Locate the cell with the specified text and output its [x, y] center coordinate. 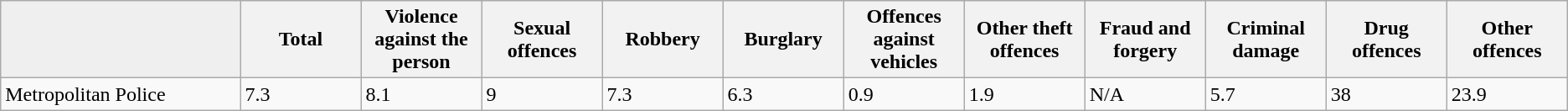
0.9 [904, 94]
Metropolitan Police [121, 94]
N/A [1145, 94]
Robbery [663, 40]
Fraud and forgery [1145, 40]
1.9 [1024, 94]
Offences against vehicles [904, 40]
Other theft offences [1024, 40]
Sexual offences [542, 40]
Violence against the person [421, 40]
Other offences [1507, 40]
6.3 [783, 94]
38 [1386, 94]
23.9 [1507, 94]
Drug offences [1386, 40]
Total [301, 40]
5.7 [1266, 94]
9 [542, 94]
8.1 [421, 94]
Burglary [783, 40]
Criminal damage [1266, 40]
